Determine the [x, y] coordinate at the center of the cell enclosing the given text.  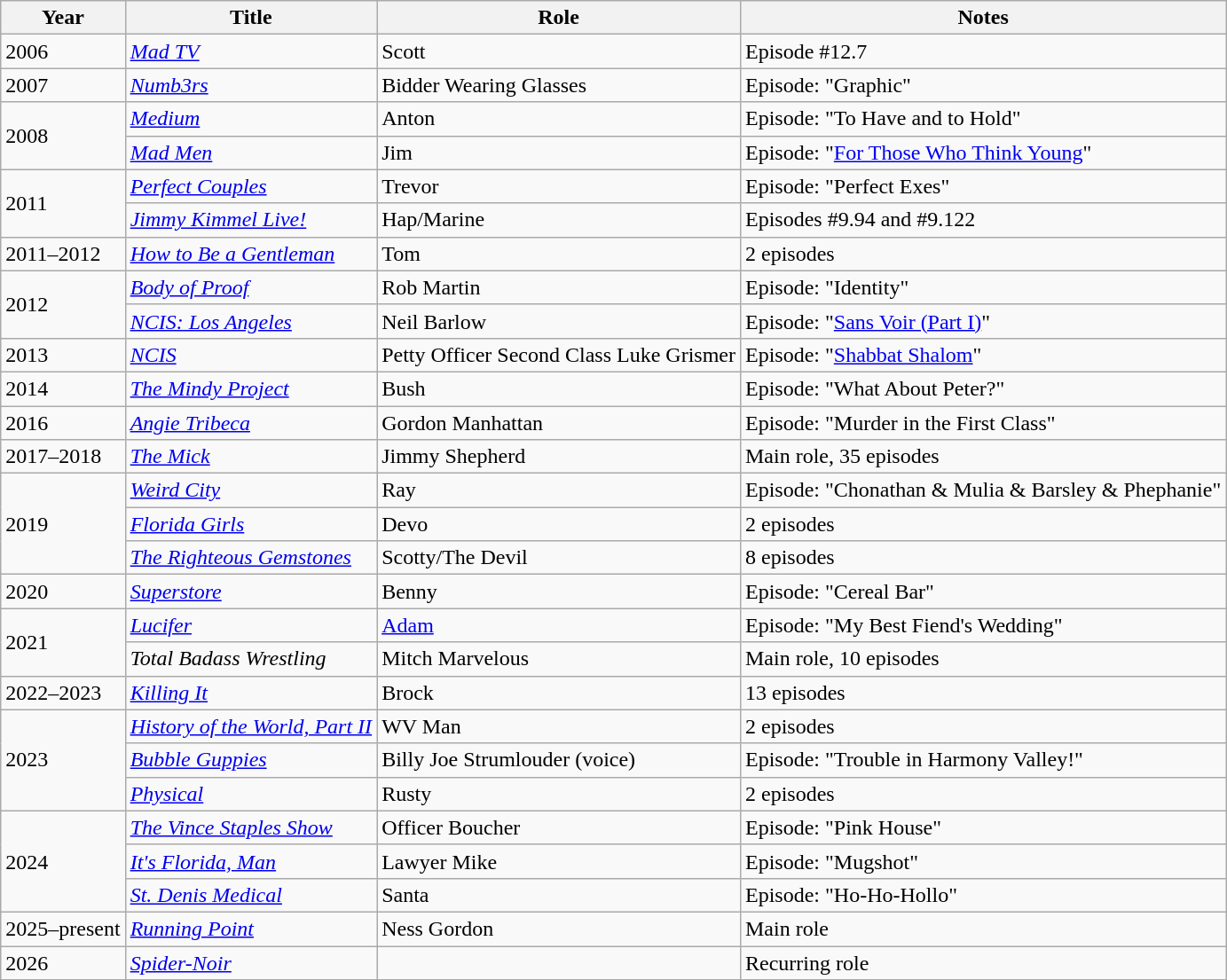
2011 [63, 203]
WV Man [559, 726]
Killing It [251, 693]
Notes [983, 18]
Numb3rs [251, 85]
Santa [559, 895]
Tom [559, 254]
Mad TV [251, 51]
Brock [559, 693]
Rusty [559, 794]
Lucifer [251, 625]
Episode: "Identity" [983, 287]
2024 [63, 861]
Episode: "To Have and to Hold" [983, 119]
Gordon Manhattan [559, 423]
Episode: "Sans Voir (Part I)" [983, 321]
2006 [63, 51]
Jim [559, 153]
Trevor [559, 186]
How to Be a Gentleman [251, 254]
Anton [559, 119]
Title [251, 18]
2012 [63, 304]
13 episodes [983, 693]
Running Point [251, 929]
Recurring role [983, 962]
Lawyer Mike [559, 861]
Mad Men [251, 153]
Physical [251, 794]
Main role, 35 episodes [983, 457]
Spider-Noir [251, 962]
Episode: "Chonathan & Mulia & Barsley & Phephanie" [983, 490]
Benny [559, 592]
Episode: "Perfect Exes" [983, 186]
2022–2023 [63, 693]
Superstore [251, 592]
Neil Barlow [559, 321]
Petty Officer Second Class Luke Grismer [559, 355]
Bush [559, 388]
NCIS: Los Angeles [251, 321]
Episodes #9.94 and #9.122 [983, 220]
2016 [63, 423]
Bidder Wearing Glasses [559, 85]
2011–2012 [63, 254]
8 episodes [983, 558]
2020 [63, 592]
Episode: "Graphic" [983, 85]
Scotty/The Devil [559, 558]
Hap/Marine [559, 220]
2019 [63, 524]
It's Florida, Man [251, 861]
Weird City [251, 490]
Episode: "Murder in the First Class" [983, 423]
2008 [63, 136]
Episode: "What About Peter?" [983, 388]
2014 [63, 388]
St. Denis Medical [251, 895]
Officer Boucher [559, 827]
The Mick [251, 457]
Main role, 10 episodes [983, 659]
Perfect Couples [251, 186]
2025–present [63, 929]
2007 [63, 85]
The Mindy Project [251, 388]
Episode #12.7 [983, 51]
2013 [63, 355]
Episode: "Trouble in Harmony Valley!" [983, 760]
Rob Martin [559, 287]
Main role [983, 929]
The Vince Staples Show [251, 827]
History of the World, Part II [251, 726]
Episode: "My Best Fiend's Wedding" [983, 625]
Total Badass Wrestling [251, 659]
Jimmy Shepherd [559, 457]
Ray [559, 490]
Florida Girls [251, 524]
Scott [559, 51]
Medium [251, 119]
2023 [63, 760]
The Righteous Gemstones [251, 558]
Body of Proof [251, 287]
Ness Gordon [559, 929]
Year [63, 18]
2021 [63, 642]
Angie Tribeca [251, 423]
Mitch Marvelous [559, 659]
Role [559, 18]
2026 [63, 962]
Episode: "Pink House" [983, 827]
Episode: "Ho-Ho-Hollo" [983, 895]
Episode: "Cereal Bar" [983, 592]
NCIS [251, 355]
Episode: "Mugshot" [983, 861]
Jimmy Kimmel Live! [251, 220]
Episode: "For Those Who Think Young" [983, 153]
2017–2018 [63, 457]
Bubble Guppies [251, 760]
Billy Joe Strumlouder (voice) [559, 760]
Adam [559, 625]
Episode: "Shabbat Shalom" [983, 355]
Devo [559, 524]
